Extract the (X, Y) coordinate from the center of the cell holding the provided text.  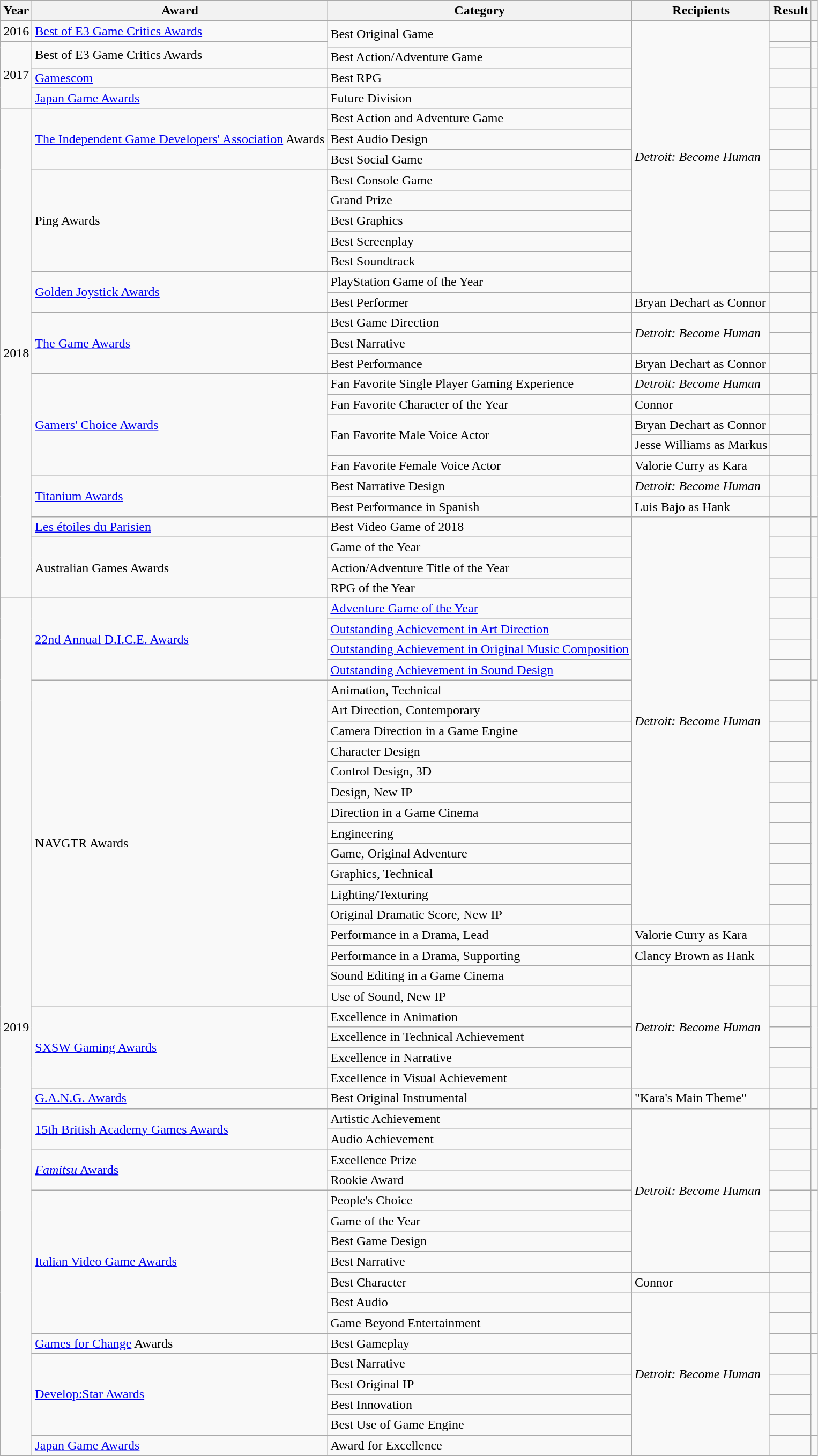
Best Innovation (480, 1405)
Golden Joystick Awards (180, 292)
Best Performer (480, 302)
Fan Favorite Male Voice Actor (480, 435)
Camera Direction in a Game Engine (480, 731)
SXSW Gaming Awards (180, 1047)
Best Action/Adventure Game (480, 57)
15th British Academy Games Awards (180, 1129)
Best Original Game (480, 34)
The Independent Game Developers' Association Awards (180, 139)
Award (180, 11)
Artistic Achievement (480, 1119)
G.A.N.G. Awards (180, 1098)
Gamers' Choice Awards (180, 425)
Outstanding Achievement in Art Direction (480, 629)
Best Narrative Design (480, 486)
People's Choice (480, 1200)
Italian Video Game Awards (180, 1261)
Gamescom (180, 78)
Excellence in Narrative (480, 1058)
Excellence in Animation (480, 1017)
Direction in a Game Cinema (480, 812)
Develop:Star Awards (180, 1394)
Graphics, Technical (480, 874)
Audio Achievement (480, 1139)
2016 (16, 31)
Best Gameplay (480, 1343)
RPG of the Year (480, 588)
PlayStation Game of the Year (480, 282)
Best Game Design (480, 1241)
Award for Excellence (480, 1445)
22nd Annual D.I.C.E. Awards (180, 639)
Sound Editing in a Game Cinema (480, 976)
Best Audio Design (480, 139)
Original Dramatic Score, New IP (480, 915)
Luis Bajo as Hank (701, 506)
Best Social Game (480, 159)
Best Screenplay (480, 241)
2019 (16, 1028)
Clancy Brown as Hank (701, 956)
Famitsu Awards (180, 1170)
Game Beyond Entertainment (480, 1323)
Les étoiles du Parisien (180, 527)
Best Use of Game Engine (480, 1425)
Character Design (480, 751)
Action/Adventure Title of the Year (480, 568)
Engineering (480, 833)
Control Design, 3D (480, 772)
Outstanding Achievement in Original Music Composition (480, 649)
2017 (16, 75)
Best Action and Adventure Game (480, 119)
NAVGTR Awards (180, 843)
Best Graphics (480, 220)
Ping Awards (180, 220)
Games for Change Awards (180, 1343)
Animation, Technical (480, 690)
Grand Prize (480, 200)
Future Division (480, 98)
Rookie Award (480, 1180)
Best Performance (480, 364)
Best RPG (480, 78)
Jesse Williams as Markus (701, 445)
Best Original IP (480, 1384)
Excellence in Technical Achievement (480, 1037)
Year (16, 11)
Best Game Direction (480, 323)
Performance in a Drama, Supporting (480, 956)
The Game Awards (180, 343)
Result (791, 11)
Titanium Awards (180, 496)
Best Character (480, 1282)
Lighting/Texturing (480, 894)
Excellence Prize (480, 1159)
2018 (16, 353)
Art Direction, Contemporary (480, 711)
Excellence in Visual Achievement (480, 1078)
Fan Favorite Female Voice Actor (480, 465)
Best Audio (480, 1303)
Use of Sound, New IP (480, 996)
Category (480, 11)
Fan Favorite Single Player Gaming Experience (480, 384)
Australian Games Awards (180, 567)
"Kara's Main Theme" (701, 1098)
Fan Favorite Character of the Year (480, 404)
Best Performance in Spanish (480, 506)
Best Soundtrack (480, 262)
Best Video Game of 2018 (480, 527)
Best Original Instrumental (480, 1098)
Game, Original Adventure (480, 853)
Design, New IP (480, 792)
Outstanding Achievement in Sound Design (480, 670)
Recipients (701, 11)
Best Console Game (480, 180)
Performance in a Drama, Lead (480, 935)
Adventure Game of the Year (480, 609)
